Detect which cell encompasses the target text, then output its (X, Y) center coordinate. 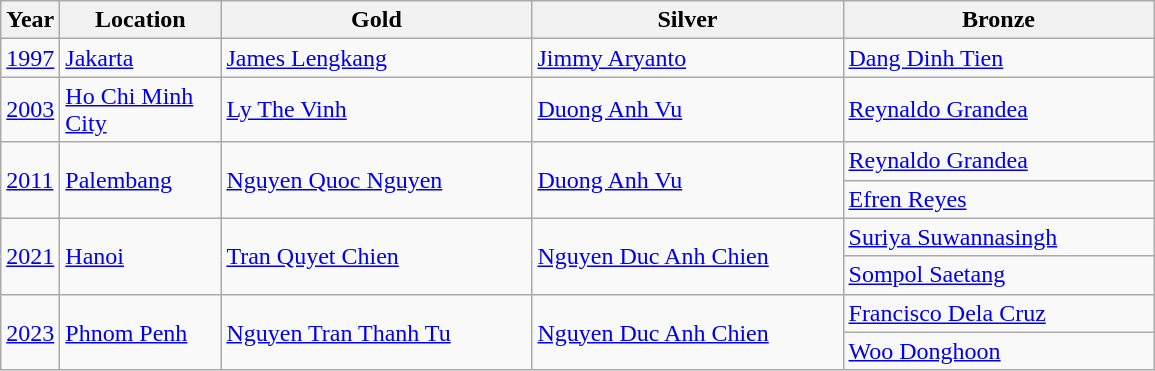
1997 (30, 58)
Sompol Saetang (998, 275)
2011 (30, 180)
Francisco Dela Cruz (998, 313)
Gold (376, 20)
2021 (30, 256)
Jimmy Aryanto (688, 58)
Bronze (998, 20)
Ho Chi Minh City (140, 110)
Silver (688, 20)
Nguyen Tran Thanh Tu (376, 332)
2003 (30, 110)
Year (30, 20)
Suriya Suwannasingh (998, 237)
Palembang (140, 180)
Tran Quyet Chien (376, 256)
Nguyen Quoc Nguyen (376, 180)
James Lengkang (376, 58)
Location (140, 20)
Phnom Penh (140, 332)
Ly The Vinh (376, 110)
Hanoi (140, 256)
Jakarta (140, 58)
Efren Reyes (998, 199)
Dang Dinh Tien (998, 58)
2023 (30, 332)
Woo Donghoon (998, 351)
